Detect which cell encompasses the target text, then output its [x, y] center coordinate. 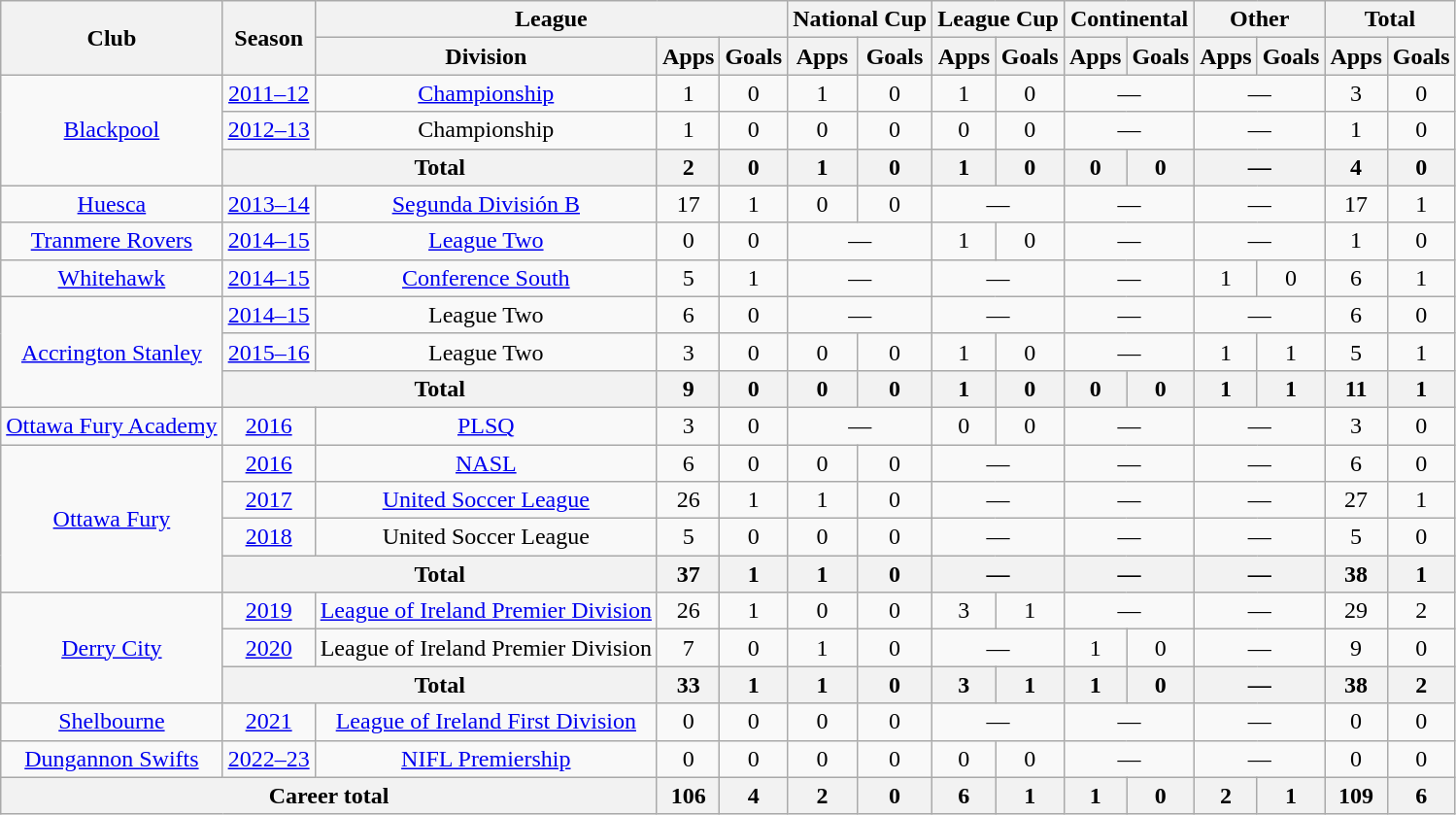
2019 [268, 611]
106 [688, 796]
109 [1356, 796]
League Cup [999, 19]
Conference South [486, 278]
2021 [268, 722]
Ottawa Fury Academy [112, 425]
Career total [329, 796]
Tranmere Rovers [112, 241]
29 [1356, 611]
Derry City [112, 648]
Huesca [112, 204]
2013–14 [268, 204]
National Cup [861, 19]
2017 [268, 500]
2012–13 [268, 130]
11 [1356, 389]
Season [268, 38]
Other [1260, 19]
Whitehawk [112, 278]
2015–16 [268, 352]
Shelbourne [112, 722]
Dungannon Swifts [112, 759]
2018 [268, 537]
PLSQ [486, 425]
7 [688, 648]
Blackpool [112, 130]
37 [688, 574]
27 [1356, 500]
2011–12 [268, 93]
33 [688, 685]
NASL [486, 463]
NIFL Premiership [486, 759]
Division [486, 56]
Continental [1129, 19]
2020 [268, 648]
League of Ireland First Division [486, 722]
Segunda División B [486, 204]
2022–23 [268, 759]
League [551, 19]
Club [112, 38]
Accrington Stanley [112, 352]
Ottawa Fury [112, 519]
